From the cell containing the given text, extract its center point as (X, Y) coordinate. 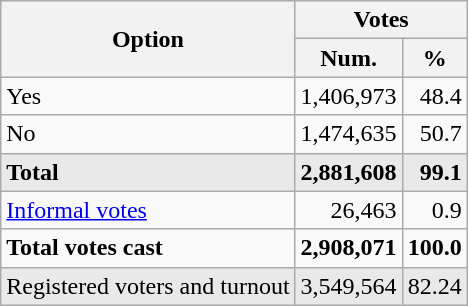
2,881,608 (348, 172)
Registered voters and turnout (148, 286)
100.0 (434, 248)
Yes (148, 96)
% (434, 58)
50.7 (434, 134)
Informal votes (148, 210)
Total votes cast (148, 248)
48.4 (434, 96)
2,908,071 (348, 248)
No (148, 134)
Num. (348, 58)
26,463 (348, 210)
1,474,635 (348, 134)
Votes (381, 20)
0.9 (434, 210)
Total (148, 172)
1,406,973 (348, 96)
3,549,564 (348, 286)
82.24 (434, 286)
Option (148, 39)
99.1 (434, 172)
